Detect which cell encompasses the target text, then output its [X, Y] center coordinate. 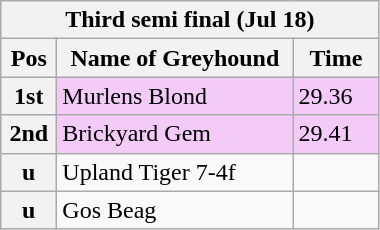
Time [336, 58]
Murlens Blond [175, 96]
29.41 [336, 134]
Name of Greyhound [175, 58]
Brickyard Gem [175, 134]
Pos [29, 58]
Gos Beag [175, 210]
1st [29, 96]
29.36 [336, 96]
2nd [29, 134]
Upland Tiger 7-4f [175, 172]
Third semi final (Jul 18) [190, 20]
